Extract the [X, Y] coordinate from the center of the cell holding the provided text.  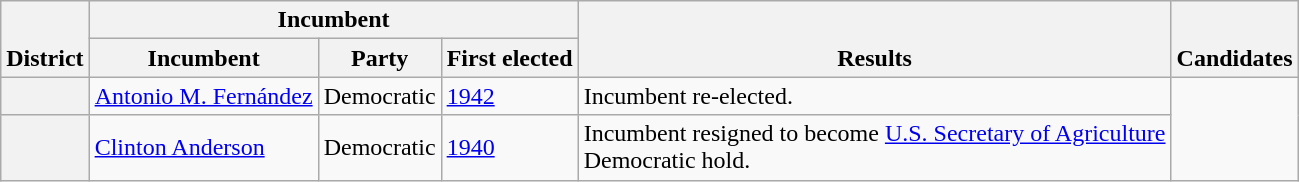
Party [380, 58]
Candidates [1234, 39]
Incumbent resigned to become U.S. Secretary of AgricultureDemocratic hold. [874, 148]
Antonio M. Fernández [204, 96]
District [45, 39]
Results [874, 39]
1940 [510, 148]
First elected [510, 58]
Clinton Anderson [204, 148]
1942 [510, 96]
Incumbent re-elected. [874, 96]
